Detect which cell encompasses the target text, then output its [x, y] center coordinate. 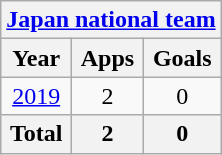
Goals [182, 58]
Japan national team [111, 20]
Apps [108, 58]
Year [36, 58]
Total [36, 134]
2019 [36, 96]
